Return [x, y] of the center of cell containing provided text 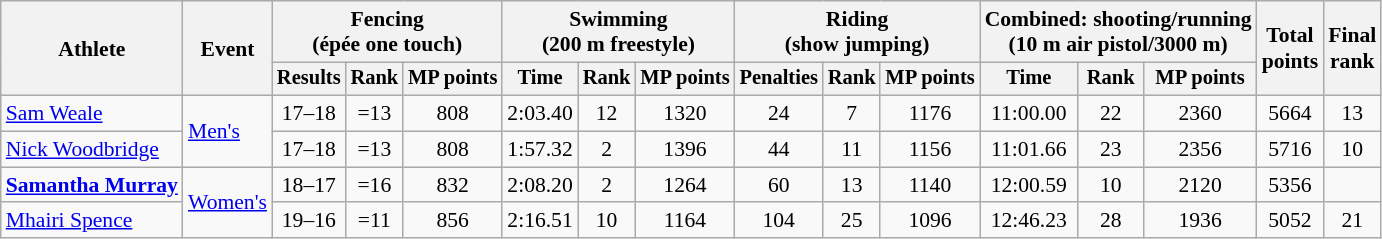
856 [452, 221]
Nick Woodbridge [92, 150]
5716 [1290, 150]
2360 [1200, 114]
1140 [930, 185]
Mhairi Spence [92, 221]
1396 [684, 150]
Results [309, 79]
=11 [375, 221]
2:08.20 [540, 185]
Penalties [779, 79]
60 [779, 185]
Combined: shooting/running(10 m air pistol/3000 m) [1118, 32]
18–17 [309, 185]
Sam Weale [92, 114]
5052 [1290, 221]
1176 [930, 114]
104 [779, 221]
Riding(show jumping) [858, 32]
21 [1352, 221]
19–16 [309, 221]
28 [1111, 221]
Final rank [1352, 48]
22 [1111, 114]
1164 [684, 221]
12:46.23 [1029, 221]
12 [607, 114]
Women's [228, 202]
1156 [930, 150]
11:00.00 [1029, 114]
1096 [930, 221]
44 [779, 150]
2120 [1200, 185]
=16 [375, 185]
25 [852, 221]
Samantha Murray [92, 185]
11:01.66 [1029, 150]
2:16.51 [540, 221]
1320 [684, 114]
2356 [1200, 150]
1936 [1200, 221]
24 [779, 114]
12:00.59 [1029, 185]
2:03.40 [540, 114]
Total points [1290, 48]
Athlete [92, 48]
11 [852, 150]
832 [452, 185]
1264 [684, 185]
5356 [1290, 185]
23 [1111, 150]
1:57.32 [540, 150]
Men's [228, 132]
7 [852, 114]
Swimming(200 m freestyle) [618, 32]
Event [228, 48]
5664 [1290, 114]
Fencing(épée one touch) [387, 32]
